Determine the [x, y] coordinate at the center of the cell enclosing the given text.  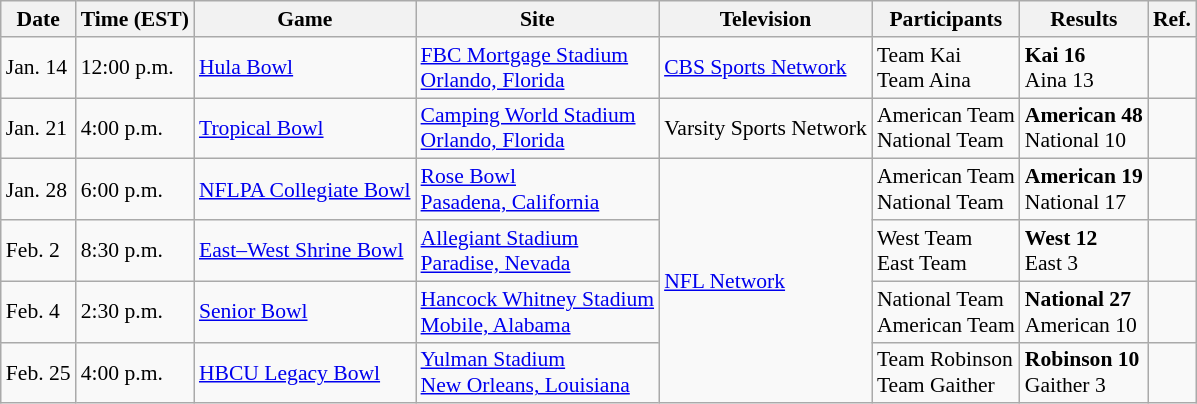
2:30 p.m. [135, 312]
Hula Bowl [305, 68]
Feb. 2 [38, 250]
West TeamEast Team [946, 250]
CBS Sports Network [766, 68]
Yulman StadiumNew Orleans, Louisiana [538, 372]
6:00 p.m. [135, 190]
Television [766, 19]
Participants [946, 19]
Camping World StadiumOrlando, Florida [538, 128]
Jan. 21 [38, 128]
Tropical Bowl [305, 128]
American 19National 17 [1084, 190]
Rose BowlPasadena, California [538, 190]
HBCU Legacy Bowl [305, 372]
Team KaiTeam Aina [946, 68]
Date [38, 19]
Team RobinsonTeam Gaither [946, 372]
NFLPA Collegiate Bowl [305, 190]
Results [1084, 19]
Feb. 25 [38, 372]
Ref. [1172, 19]
Allegiant StadiumParadise, Nevada [538, 250]
Time (EST) [135, 19]
FBC Mortgage StadiumOrlando, Florida [538, 68]
Robinson 10Gaither 3 [1084, 372]
Feb. 4 [38, 312]
American 48National 10 [1084, 128]
NFL Network [766, 281]
National TeamAmerican Team [946, 312]
Jan. 14 [38, 68]
East–West Shrine Bowl [305, 250]
National 27American 10 [1084, 312]
8:30 p.m. [135, 250]
Varsity Sports Network [766, 128]
12:00 p.m. [135, 68]
West 12East 3 [1084, 250]
Site [538, 19]
Kai 16Aina 13 [1084, 68]
Senior Bowl [305, 312]
Jan. 28 [38, 190]
Hancock Whitney StadiumMobile, Alabama [538, 312]
Game [305, 19]
